Identify which cell holds the provided text, then report its [X, Y] central coordinate. 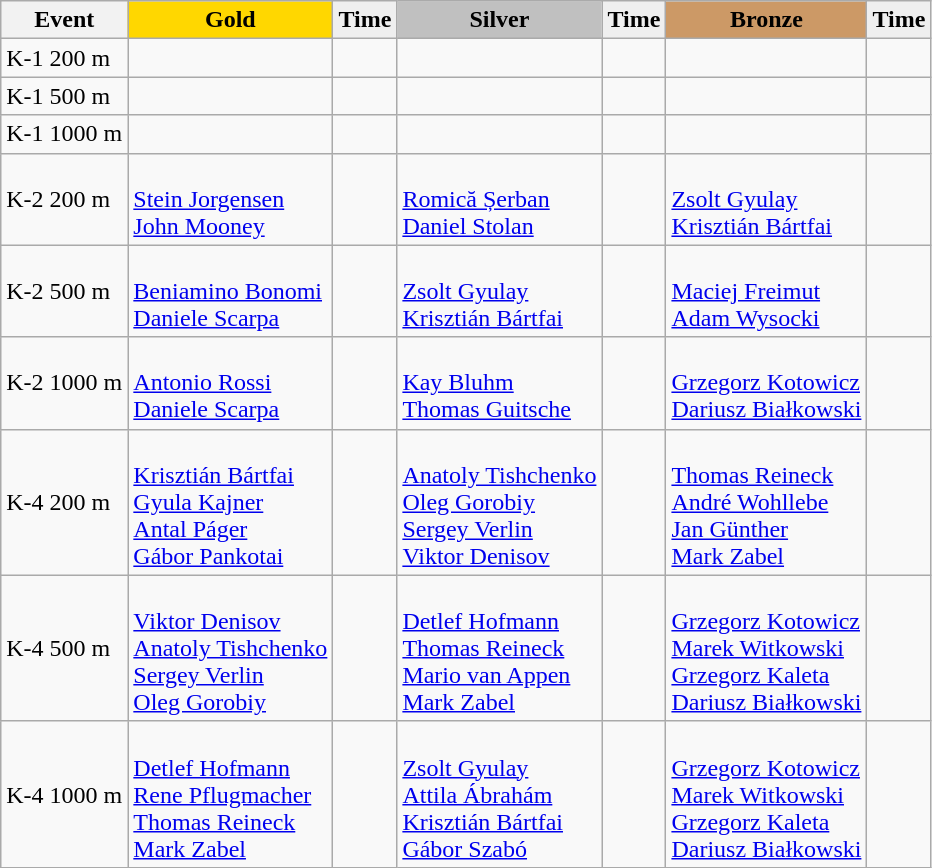
Beniamino BonomiDaniele Scarpa [230, 291]
Krisztián BártfaiGyula KajnerAntal PágerGábor Pankotai [230, 502]
K-1 500 m [64, 96]
Romică ȘerbanDaniel Stolan [500, 199]
Zsolt GyulayAttila ÁbrahámKrisztián BártfaiGábor Szabó [500, 794]
Silver [500, 20]
Viktor DenisovAnatoly TishchenkoSergey VerlinOleg Gorobiy [230, 648]
K-1 200 m [64, 58]
Stein JorgensenJohn Mooney [230, 199]
Kay BluhmThomas Guitsche [500, 383]
Detlef HofmannThomas ReineckMario van AppenMark Zabel [500, 648]
Maciej FreimutAdam Wysocki [766, 291]
K-4 500 m [64, 648]
Thomas ReineckAndré WohllebeJan GüntherMark Zabel [766, 502]
Grzegorz KotowiczDariusz Białkowski [766, 383]
K-4 200 m [64, 502]
Anatoly TishchenkoOleg GorobiySergey VerlinViktor Denisov [500, 502]
Antonio RossiDaniele Scarpa [230, 383]
Event [64, 20]
K-2 1000 m [64, 383]
Bronze [766, 20]
K-1 1000 m [64, 134]
K-4 1000 m [64, 794]
Detlef HofmannRene PflugmacherThomas ReineckMark Zabel [230, 794]
Gold [230, 20]
K-2 200 m [64, 199]
K-2 500 m [64, 291]
